Extract the (x, y) coordinate from the center of the cell holding the provided text.  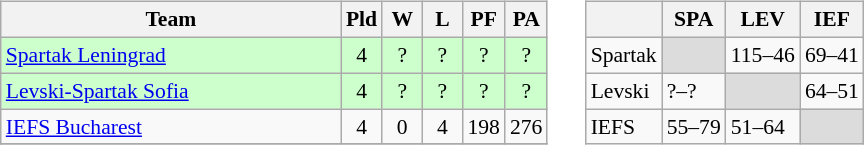
Spartak (624, 55)
Team (171, 20)
SPA (694, 20)
W (402, 20)
LEV (763, 20)
IEFS (624, 127)
L (442, 20)
IEFS Bucharest (171, 127)
PF (484, 20)
Levski (624, 91)
Levski-Spartak Sofia (171, 91)
64–51 (832, 91)
198 (484, 127)
51–64 (763, 127)
55–79 (694, 127)
69–41 (832, 55)
Pld (362, 20)
PA (526, 20)
Spartak Leningrad (171, 55)
115–46 (763, 55)
?–? (694, 91)
276 (526, 127)
0 (402, 127)
IEF (832, 20)
